Locate the cell with the specified text and output its (X, Y) center coordinate. 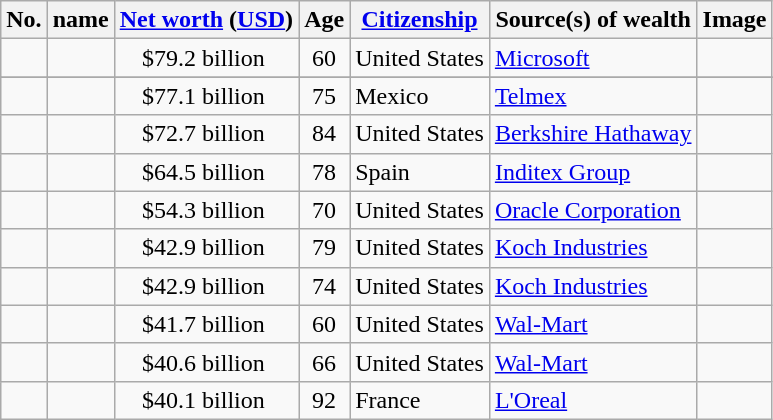
Oracle Corporation (593, 210)
$64.5 billion (206, 172)
Source(s) of wealth (593, 20)
name (80, 20)
75 (324, 96)
$72.7 billion (206, 134)
$41.7 billion (206, 324)
Inditex Group (593, 172)
L'Oreal (593, 400)
Berkshire Hathaway (593, 134)
No. (24, 20)
Telmex (593, 96)
74 (324, 286)
Mexico (420, 96)
$40.1 billion (206, 400)
70 (324, 210)
66 (324, 362)
Net worth (USD) (206, 20)
Spain (420, 172)
$40.6 billion (206, 362)
$77.1 billion (206, 96)
Image (734, 20)
France (420, 400)
Citizenship (420, 20)
Age (324, 20)
79 (324, 248)
Microsoft (593, 58)
$79.2 billion (206, 58)
84 (324, 134)
78 (324, 172)
$54.3 billion (206, 210)
92 (324, 400)
